For the text-containing cell, return its midpoint in (X, Y) coordinate format. 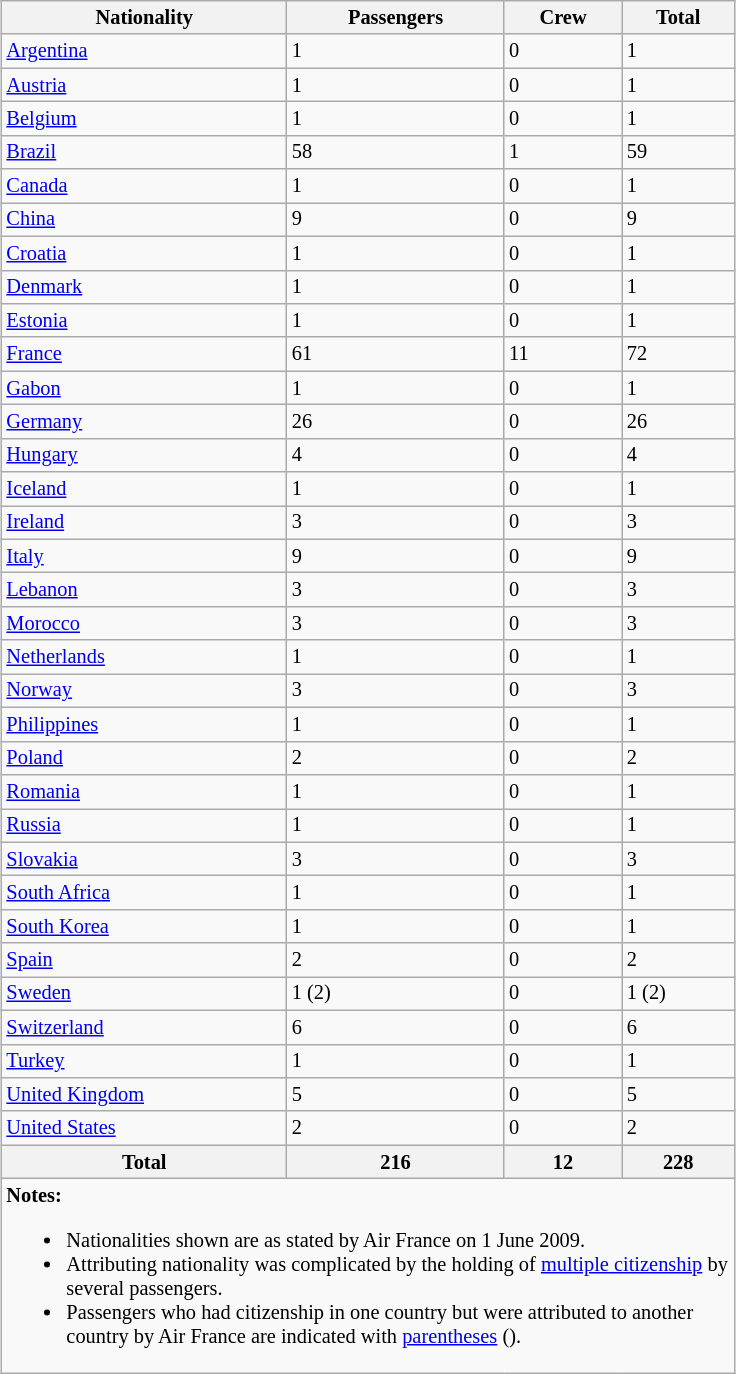
Spain (144, 960)
Ireland (144, 522)
Lebanon (144, 589)
Philippines (144, 724)
Belgium (144, 118)
China (144, 219)
South Africa (144, 892)
France (144, 354)
Hungary (144, 455)
Russia (144, 825)
Iceland (144, 489)
Estonia (144, 320)
Switzerland (144, 1027)
Canada (144, 186)
72 (678, 354)
Turkey (144, 1061)
Italy (144, 556)
Netherlands (144, 657)
Morocco (144, 623)
Croatia (144, 253)
Crew (563, 17)
61 (396, 354)
Romania (144, 791)
216 (396, 1162)
Poland (144, 758)
Norway (144, 690)
12 (563, 1162)
11 (563, 354)
Denmark (144, 287)
Slovakia (144, 859)
Gabon (144, 388)
United Kingdom (144, 1094)
Argentina (144, 51)
59 (678, 152)
228 (678, 1162)
Austria (144, 85)
Passengers (396, 17)
Sweden (144, 993)
Nationality (144, 17)
South Korea (144, 926)
United States (144, 1128)
58 (396, 152)
Brazil (144, 152)
Germany (144, 421)
